Return the [X, Y] coordinate for the center point of the cell that contains the specified text.  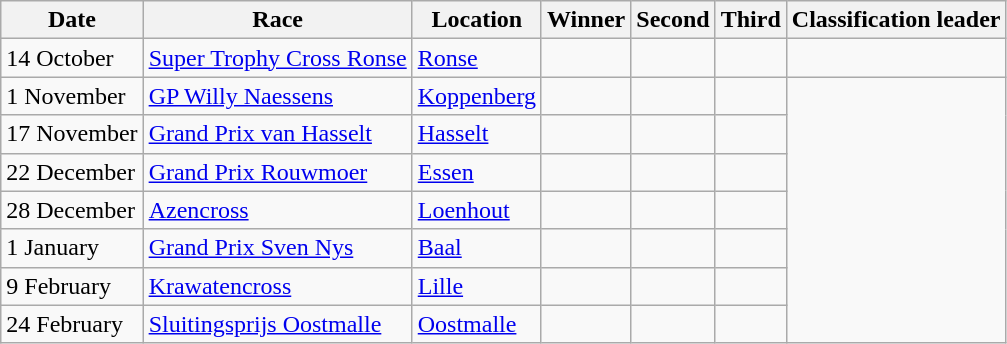
Grand Prix Rouwmoer [278, 172]
14 October [72, 58]
24 February [72, 324]
Date [72, 20]
Grand Prix Sven Nys [278, 248]
Sluitingsprijs Oostmalle [278, 324]
Classification leader [896, 20]
9 February [72, 286]
GP Willy Naessens [278, 96]
Oostmalle [476, 324]
Krawatencross [278, 286]
Second [673, 20]
22 December [72, 172]
28 December [72, 210]
Baal [476, 248]
Location [476, 20]
1 January [72, 248]
Third [750, 20]
Race [278, 20]
Super Trophy Cross Ronse [278, 58]
Loenhout [476, 210]
Essen [476, 172]
Koppenberg [476, 96]
Hasselt [476, 134]
1 November [72, 96]
Winner [586, 20]
Grand Prix van Hasselt [278, 134]
Lille [476, 286]
Azencross [278, 210]
Ronse [476, 58]
17 November [72, 134]
